Output the (X, Y) coordinate of the center of the cell containing the given text.  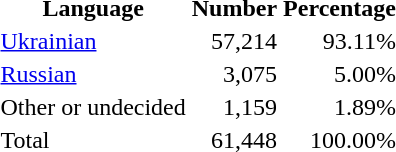
3,075 (234, 74)
1,159 (234, 107)
57,214 (234, 41)
